Find where the given text appears and provide that cell's center as (X, Y) coordinate. 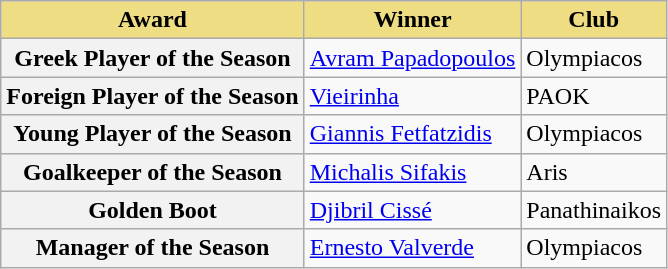
Winner (412, 20)
Djibril Cissé (412, 210)
Vieirinha (412, 96)
PAOK (594, 96)
Giannis Fetfatzidis (412, 134)
Manager of the Season (152, 248)
Ernesto Valverde (412, 248)
Golden Boot (152, 210)
Goalkeeper of the Season (152, 172)
Award (152, 20)
Aris (594, 172)
Avram Papadopoulos (412, 58)
Foreign Player of the Season (152, 96)
Michalis Sifakis (412, 172)
Panathinaikos (594, 210)
Greek Player of the Season (152, 58)
Young Player of the Season (152, 134)
Club (594, 20)
